Identify which cell holds the provided text, then report its [X, Y] central coordinate. 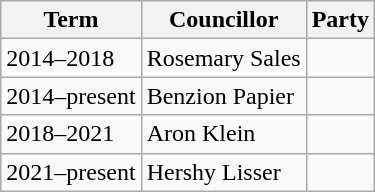
Hershy Lisser [224, 172]
2014–2018 [71, 58]
Benzion Papier [224, 96]
2018–2021 [71, 134]
2021–present [71, 172]
Rosemary Sales [224, 58]
2014–present [71, 96]
Party [340, 20]
Aron Klein [224, 134]
Term [71, 20]
Councillor [224, 20]
